Output the (x, y) coordinate of the center of the cell containing the given text.  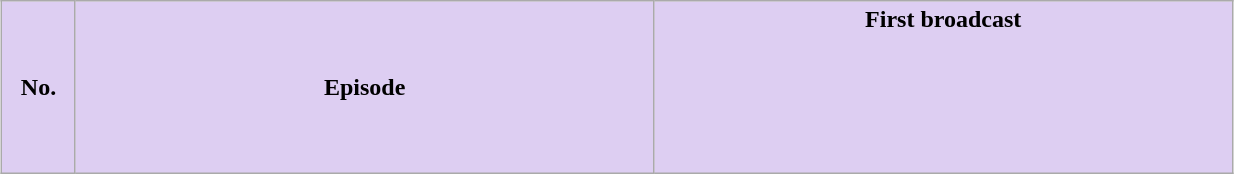
First broadcast (944, 88)
No. (39, 88)
Episode (364, 88)
